Capture the cell that displays the provided text and extract its (x, y) central coordinate. 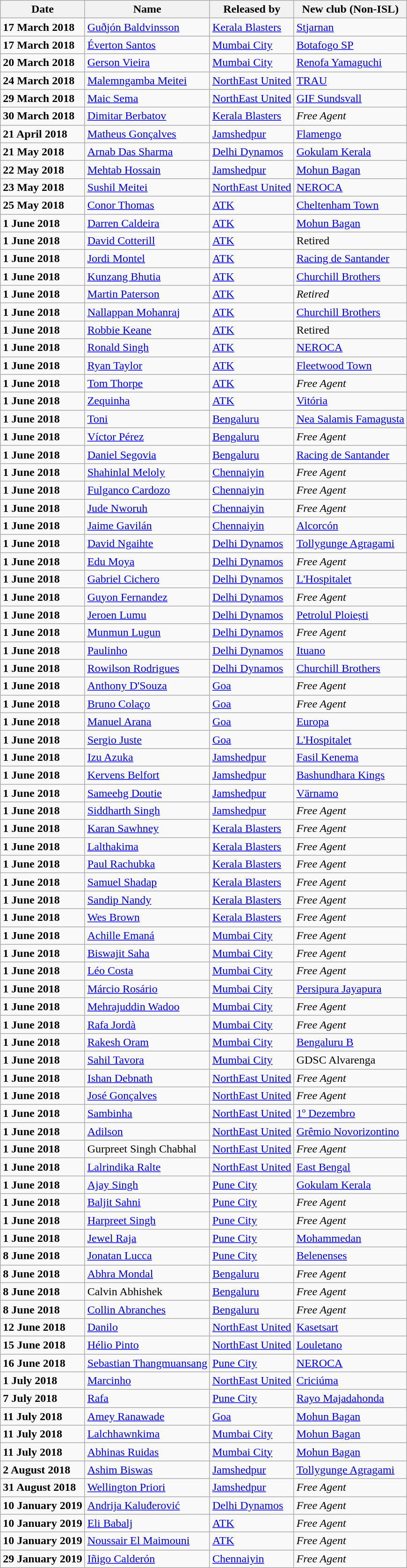
Conor Thomas (147, 205)
Nea Salamis Famagusta (350, 419)
16 June 2018 (43, 1363)
Bashundhara Kings (350, 775)
Sushil Meitei (147, 187)
Paul Rachubka (147, 864)
Achille Emaná (147, 935)
Sahil Tavora (147, 1060)
29 January 2019 (43, 1559)
Collin Abranches (147, 1309)
Anthony D'Souza (147, 686)
Léo Costa (147, 971)
Harpreet Singh (147, 1220)
Biswajit Saha (147, 953)
Malemngamba Meitei (147, 80)
Manuel Arana (147, 722)
GDSC Alvarenga (350, 1060)
20 March 2018 (43, 63)
Guðjón Baldvinsson (147, 27)
Vitória (350, 401)
Rakesh Oram (147, 1042)
Sambinha (147, 1114)
Eli Babalj (147, 1523)
Ajay Singh (147, 1185)
Wellington Priori (147, 1488)
Shahinlal Meloly (147, 472)
Danilo (147, 1327)
21 May 2018 (43, 152)
Date (43, 9)
Rowilson Rodrigues (147, 668)
Sergio Juste (147, 739)
Stjarnan (350, 27)
Renofa Yamaguchi (350, 63)
Andrija Kaluđerović (147, 1505)
Rafa Jordà (147, 1024)
Lalrindika Ralte (147, 1167)
Jewel Raja (147, 1238)
Darren Caldeira (147, 223)
Released by (252, 9)
Petrolul Ploiești (350, 615)
Maic Sema (147, 98)
21 April 2018 (43, 134)
Daniel Segovia (147, 454)
Noussair El Maimouni (147, 1541)
12 June 2018 (43, 1327)
15 June 2018 (43, 1345)
31 August 2018 (43, 1488)
Gurpreet Singh Chabhal (147, 1149)
Abhra Mondal (147, 1274)
Matheus Gonçalves (147, 134)
Criciúma (350, 1381)
Kasetsart (350, 1327)
Jaime Gavilán (147, 526)
Kervens Belfort (147, 775)
Fulganco Cardozo (147, 490)
Fleetwood Town (350, 365)
Kunzang Bhutia (147, 277)
Izu Azuka (147, 757)
Edu Moya (147, 562)
David Ngaihte (147, 544)
Martin Paterson (147, 294)
Jonatan Lucca (147, 1256)
Éverton Santos (147, 45)
Alcorcón (350, 526)
Wes Brown (147, 918)
TRAU (350, 80)
Zequinha (147, 401)
Munmun Lugun (147, 633)
Ronald Singh (147, 348)
Mehrajuddin Wadoo (147, 1006)
Cheltenham Town (350, 205)
Sameehg Doutie (147, 793)
Tom Thorpe (147, 383)
Lalchhawnkima (147, 1434)
Jeroen Lumu (147, 615)
24 March 2018 (43, 80)
Calvin Abhishek (147, 1291)
Samuel Shadap (147, 882)
Iñigo Calderón (147, 1559)
7 July 2018 (43, 1399)
GIF Sundsvall (350, 98)
Fasil Kenema (350, 757)
Rayo Majadahonda (350, 1399)
Sandip Nandy (147, 900)
Sebastian Thangmuansang (147, 1363)
Paulinho (147, 650)
José Gonçalves (147, 1096)
Hélio Pinto (147, 1345)
Marcinho (147, 1381)
Guyon Fernandez (147, 597)
Mohammedan (350, 1238)
Bengaluru B (350, 1042)
Mehtab Hossain (147, 169)
1º Dezembro (350, 1114)
Gabriel Cichero (147, 579)
29 March 2018 (43, 98)
Europa (350, 722)
Bruno Colaço (147, 704)
Nallappan Mohanraj (147, 312)
25 May 2018 (43, 205)
Toni (147, 419)
Jordi Montel (147, 259)
Name (147, 9)
Arnab Das Sharma (147, 152)
Adilson (147, 1131)
Amey Ranawade (147, 1416)
Gerson Vieira (147, 63)
Rafa (147, 1399)
Louletano (350, 1345)
East Bengal (350, 1167)
Karan Sawhney (147, 829)
Abhinas Ruidas (147, 1452)
Víctor Pérez (147, 437)
Baljit Sahni (147, 1203)
Flamengo (350, 134)
Värnamo (350, 793)
22 May 2018 (43, 169)
Siddharth Singh (147, 811)
Belenenses (350, 1256)
30 March 2018 (43, 116)
Ashim Biswas (147, 1470)
Ryan Taylor (147, 365)
David Cotterill (147, 241)
New club (Non-ISL) (350, 9)
23 May 2018 (43, 187)
Persipura Jayapura (350, 989)
2 August 2018 (43, 1470)
Dimitar Berbatov (147, 116)
Botafogo SP (350, 45)
Lalthakima (147, 846)
Grêmio Novorizontino (350, 1131)
Márcio Rosário (147, 989)
1 July 2018 (43, 1381)
Robbie Keane (147, 330)
Ishan Debnath (147, 1078)
Jude Nworuh (147, 508)
Ituano (350, 650)
